Locate the cell with the specified text and output its (x, y) center coordinate. 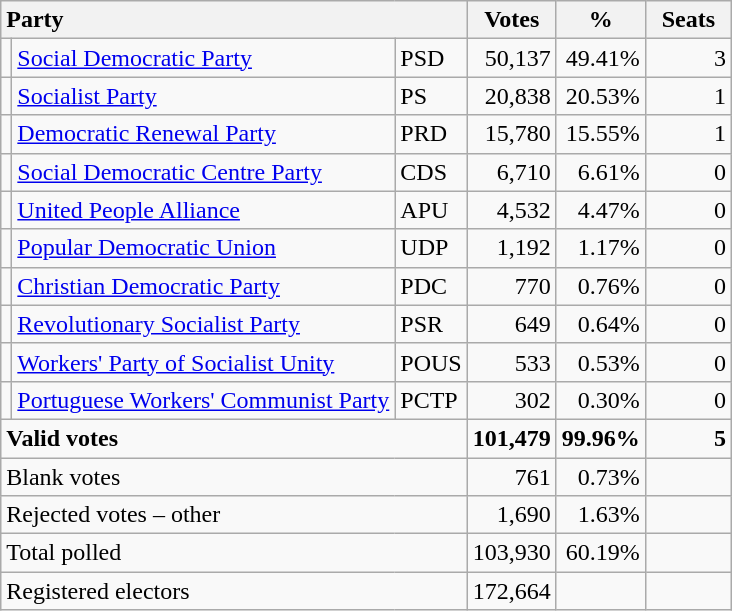
172,664 (512, 591)
Valid votes (234, 438)
Social Democratic Party (204, 58)
3 (688, 58)
5 (688, 438)
0.64% (600, 324)
Party (234, 20)
Blank votes (234, 477)
103,930 (512, 553)
United People Alliance (204, 210)
6,710 (512, 172)
770 (512, 286)
761 (512, 477)
1,192 (512, 248)
6.61% (600, 172)
Portuguese Workers' Communist Party (204, 400)
APU (431, 210)
649 (512, 324)
50,137 (512, 58)
Registered electors (234, 591)
302 (512, 400)
533 (512, 362)
PS (431, 96)
Revolutionary Socialist Party (204, 324)
0.53% (600, 362)
PDC (431, 286)
Votes (512, 20)
0.73% (600, 477)
PSD (431, 58)
UDP (431, 248)
Democratic Renewal Party (204, 134)
PCTP (431, 400)
Social Democratic Centre Party (204, 172)
4,532 (512, 210)
99.96% (600, 438)
49.41% (600, 58)
1.17% (600, 248)
Seats (688, 20)
% (600, 20)
Socialist Party (204, 96)
101,479 (512, 438)
0.30% (600, 400)
Christian Democratic Party (204, 286)
Workers' Party of Socialist Unity (204, 362)
20.53% (600, 96)
4.47% (600, 210)
CDS (431, 172)
POUS (431, 362)
20,838 (512, 96)
15.55% (600, 134)
Popular Democratic Union (204, 248)
60.19% (600, 553)
Total polled (234, 553)
PRD (431, 134)
Rejected votes – other (234, 515)
PSR (431, 324)
0.76% (600, 286)
1.63% (600, 515)
15,780 (512, 134)
1,690 (512, 515)
